Output the (x, y) coordinate of the center of the cell containing the given text.  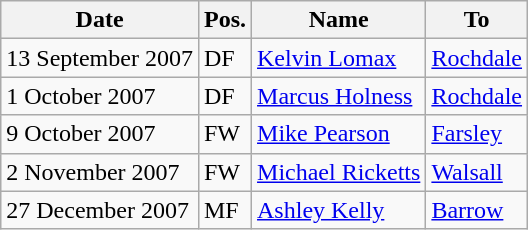
Name (339, 20)
Walsall (477, 172)
Michael Ricketts (339, 172)
Ashley Kelly (339, 210)
9 October 2007 (100, 134)
Pos. (224, 20)
MF (224, 210)
13 September 2007 (100, 58)
2 November 2007 (100, 172)
Kelvin Lomax (339, 58)
27 December 2007 (100, 210)
Farsley (477, 134)
To (477, 20)
1 October 2007 (100, 96)
Marcus Holness (339, 96)
Mike Pearson (339, 134)
Barrow (477, 210)
Date (100, 20)
